Scan for the cell matching the given text and deliver its [x, y] coordinate at center. 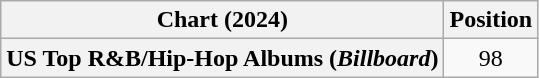
US Top R&B/Hip-Hop Albums (Billboard) [222, 58]
98 [491, 58]
Position [491, 20]
Chart (2024) [222, 20]
